Find where the given text appears and provide that cell's center as [x, y] coordinate. 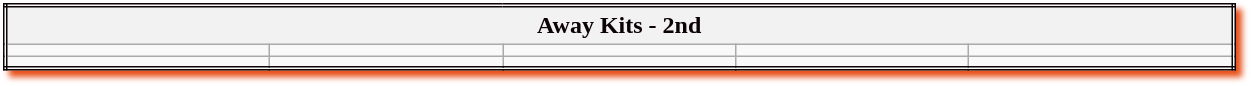
Away Kits - 2nd [619, 25]
